Search for the cell housing the specified text and yield its [x, y] center coordinate. 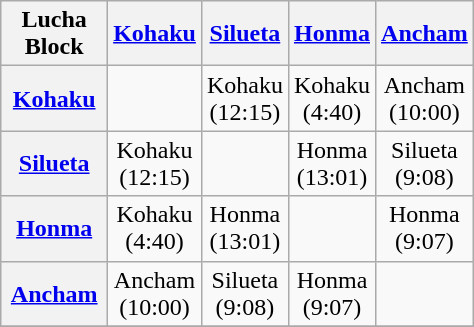
Lucha Block [54, 34]
